From the cell containing the given text, extract its center point as (x, y) coordinate. 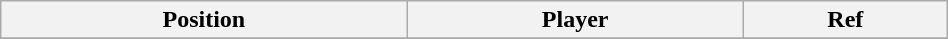
Position (204, 20)
Player (576, 20)
Ref (845, 20)
